Provide the [X, Y] coordinate of the cell's center where the given text is located.  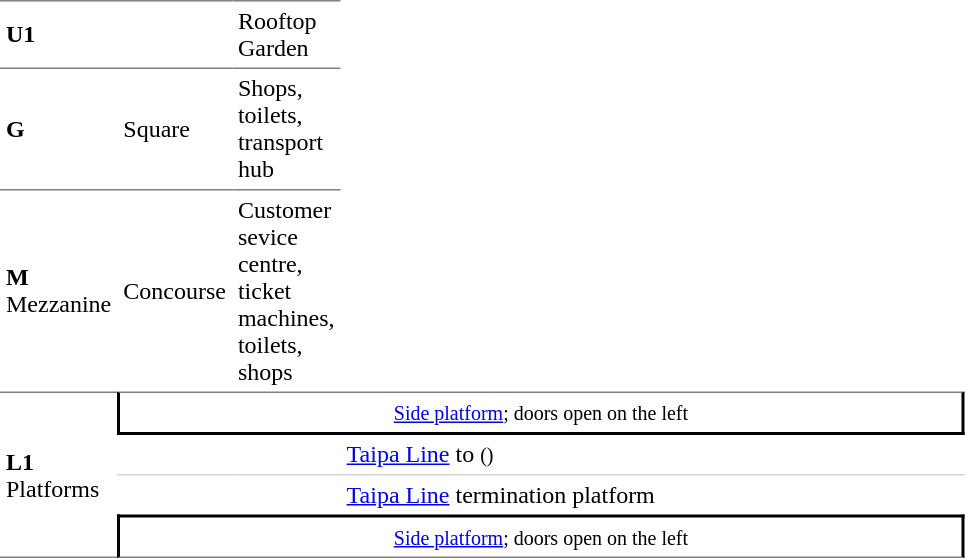
U1 [58, 34]
L1 Platforms [58, 475]
Shops, toilets, transport hub [286, 129]
Square [174, 129]
M Mezzanine [58, 290]
Concourse [174, 290]
Customer sevice centre, ticket machines, toilets, shops [286, 290]
Taipa Line termination platform [610, 496]
Taipa Line to () [610, 455]
Rooftop Garden [286, 34]
G [58, 129]
